Find where the given text appears and provide that cell's center as [x, y] coordinate. 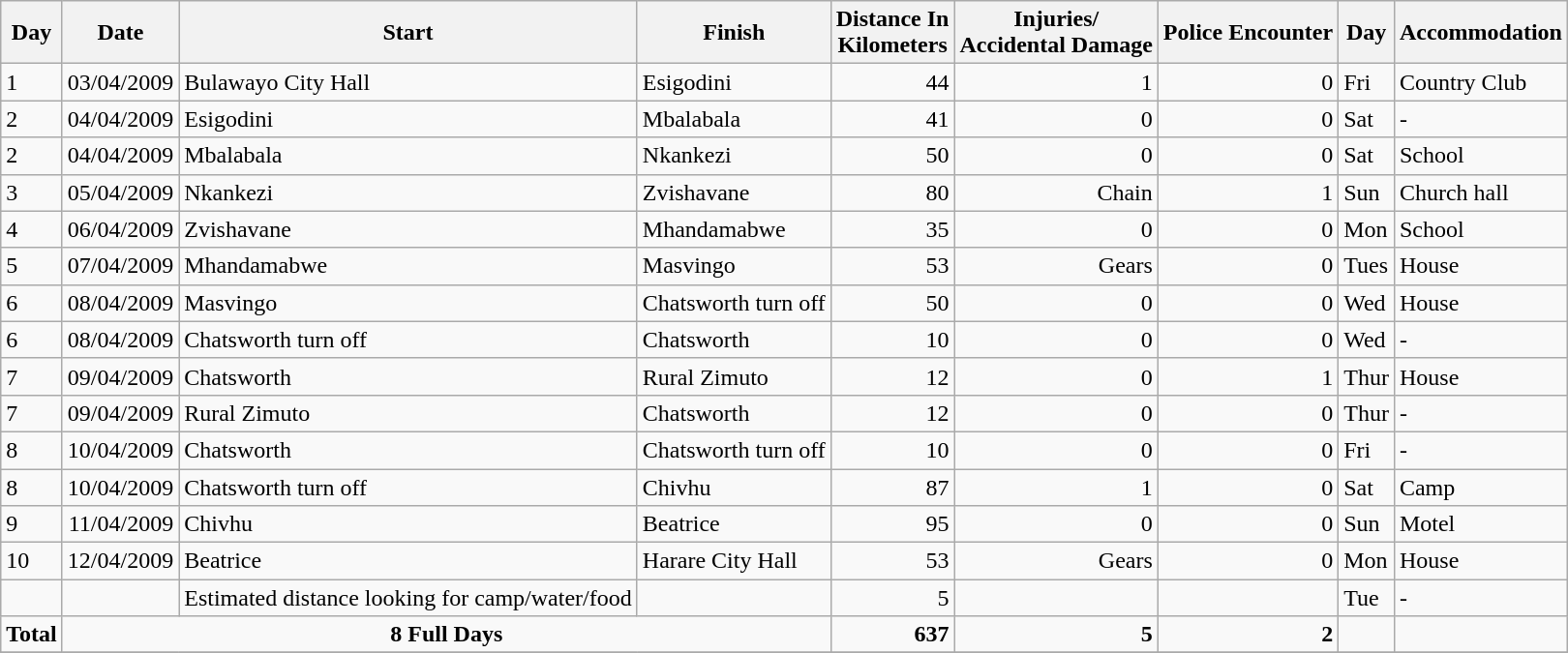
9 [32, 524]
Distance InKilometers [892, 33]
Finish [734, 33]
8 Full Days [446, 635]
Tues [1367, 266]
41 [892, 119]
3 [32, 193]
35 [892, 229]
Injuries/Accidental Damage [1056, 33]
637 [892, 635]
05/04/2009 [120, 193]
Accommodation [1481, 33]
4 [32, 229]
Chain [1056, 193]
06/04/2009 [120, 229]
Bulawayo City Hall [408, 82]
03/04/2009 [120, 82]
Country Club [1481, 82]
11/04/2009 [120, 524]
Police Encounter [1248, 33]
80 [892, 193]
12/04/2009 [120, 561]
44 [892, 82]
Camp [1481, 487]
87 [892, 487]
Tue [1367, 598]
Motel [1481, 524]
07/04/2009 [120, 266]
Start [408, 33]
Date [120, 33]
95 [892, 524]
Church hall [1481, 193]
Estimated distance looking for camp/water/food [408, 598]
Harare City Hall [734, 561]
Total [32, 635]
